Return the [X, Y] coordinate for the center point of the cell that contains the specified text.  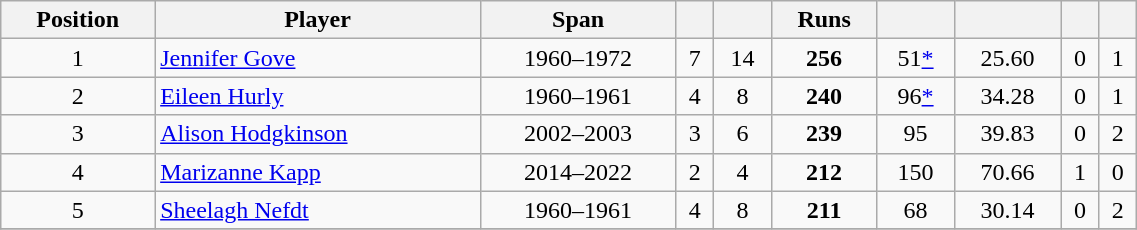
239 [824, 134]
Sheelagh Nefdt [318, 210]
Eileen Hurly [318, 96]
6 [743, 134]
Span [578, 20]
Jennifer Gove [318, 58]
240 [824, 96]
70.66 [1008, 172]
2002–2003 [578, 134]
96* [916, 96]
51* [916, 58]
39.83 [1008, 134]
Player [318, 20]
211 [824, 210]
Marizanne Kapp [318, 172]
Runs [824, 20]
Alison Hodgkinson [318, 134]
Position [78, 20]
30.14 [1008, 210]
34.28 [1008, 96]
95 [916, 134]
256 [824, 58]
68 [916, 210]
2014–2022 [578, 172]
212 [824, 172]
25.60 [1008, 58]
14 [743, 58]
7 [695, 58]
150 [916, 172]
1960–1972 [578, 58]
5 [78, 210]
